Find where the given text appears and provide that cell's center as [X, Y] coordinate. 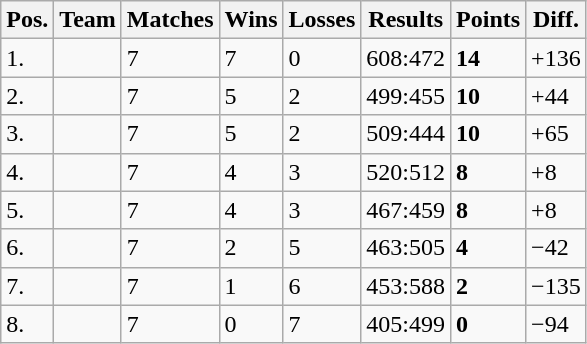
7. [28, 286]
Team [88, 20]
Wins [251, 20]
Losses [322, 20]
14 [488, 58]
Points [488, 20]
Diff. [556, 20]
8. [28, 324]
520:512 [406, 172]
+44 [556, 96]
467:459 [406, 210]
1. [28, 58]
Pos. [28, 20]
5. [28, 210]
1 [251, 286]
509:444 [406, 134]
453:588 [406, 286]
+65 [556, 134]
4. [28, 172]
608:472 [406, 58]
−135 [556, 286]
6 [322, 286]
499:455 [406, 96]
−42 [556, 248]
Results [406, 20]
Matches [170, 20]
−94 [556, 324]
6. [28, 248]
463:505 [406, 248]
2. [28, 96]
405:499 [406, 324]
+136 [556, 58]
3. [28, 134]
